Detect which cell encompasses the target text, then output its [x, y] center coordinate. 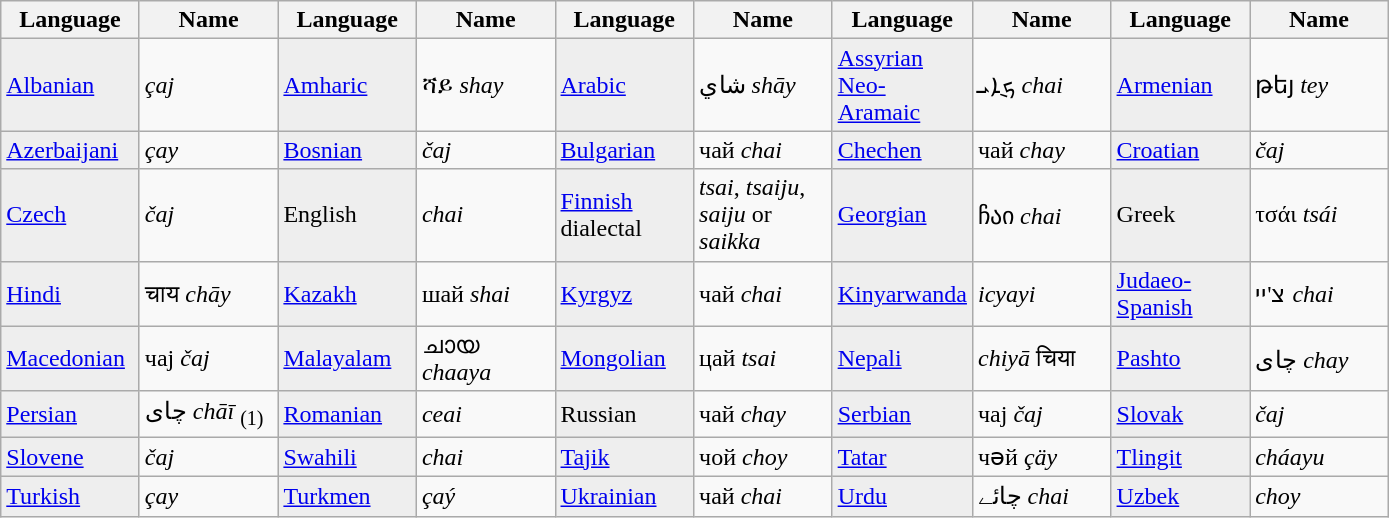
цай tsai [764, 358]
Bulgarian [624, 150]
Romanian [348, 414]
Urdu [902, 497]
Bosnian [348, 150]
Assyrian Neo-Aramaic [902, 85]
Slovene [70, 457]
Albanian [70, 85]
ჩაი chai [1042, 215]
Uzbek [1180, 497]
Serbian [902, 414]
ܟ݈ܐܝ chai [1042, 85]
شاي shāy [764, 85]
ceai [486, 414]
Tlingit [1180, 457]
Swahili [348, 457]
Kyrgyz [624, 294]
Judaeo-Spanish [1180, 294]
icyayi [1042, 294]
צ'יי chai [1320, 294]
English [348, 215]
चाय chāy [208, 294]
թեյ tey [1320, 85]
Turkish [70, 497]
Arabic [624, 85]
шай shai [486, 294]
cháayu [1320, 457]
чой choy [764, 457]
Georgian [902, 215]
Malayalam [348, 358]
Slovak [1180, 414]
Turkmen [348, 497]
ചായ chaaya [486, 358]
Croatian [1180, 150]
Russian [624, 414]
Ukrainian [624, 497]
chiyā चिया [1042, 358]
τσάι tsái [1320, 215]
чәй çäy [1042, 457]
tsai, tsaiju, saiju or saikka [764, 215]
Pashto [1180, 358]
Czech [70, 215]
Tajik [624, 457]
choy [1320, 497]
çaý [486, 497]
Mongolian [624, 358]
چای chāī (1) [208, 414]
چای chay [1320, 358]
Greek [1180, 215]
Macedonian [70, 358]
çaj [208, 85]
Azerbaijani [70, 150]
Kinyarwanda [902, 294]
Finnish dialectal [624, 215]
Armenian [1180, 85]
Kazakh [348, 294]
Tatar [902, 457]
ሻይ shay [486, 85]
چائے chai [1042, 497]
Nepali [902, 358]
Amharic [348, 85]
Hindi [70, 294]
Persian [70, 414]
Chechen [902, 150]
